Search for the cell housing the specified text and yield its [X, Y] center coordinate. 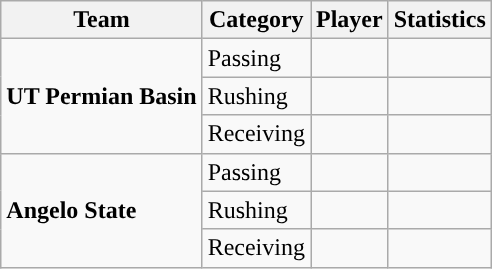
Angelo State [102, 210]
Team [102, 20]
UT Permian Basin [102, 96]
Category [256, 20]
Player [349, 20]
Statistics [440, 20]
